Output the [x, y] coordinate of the center of the cell containing the given text.  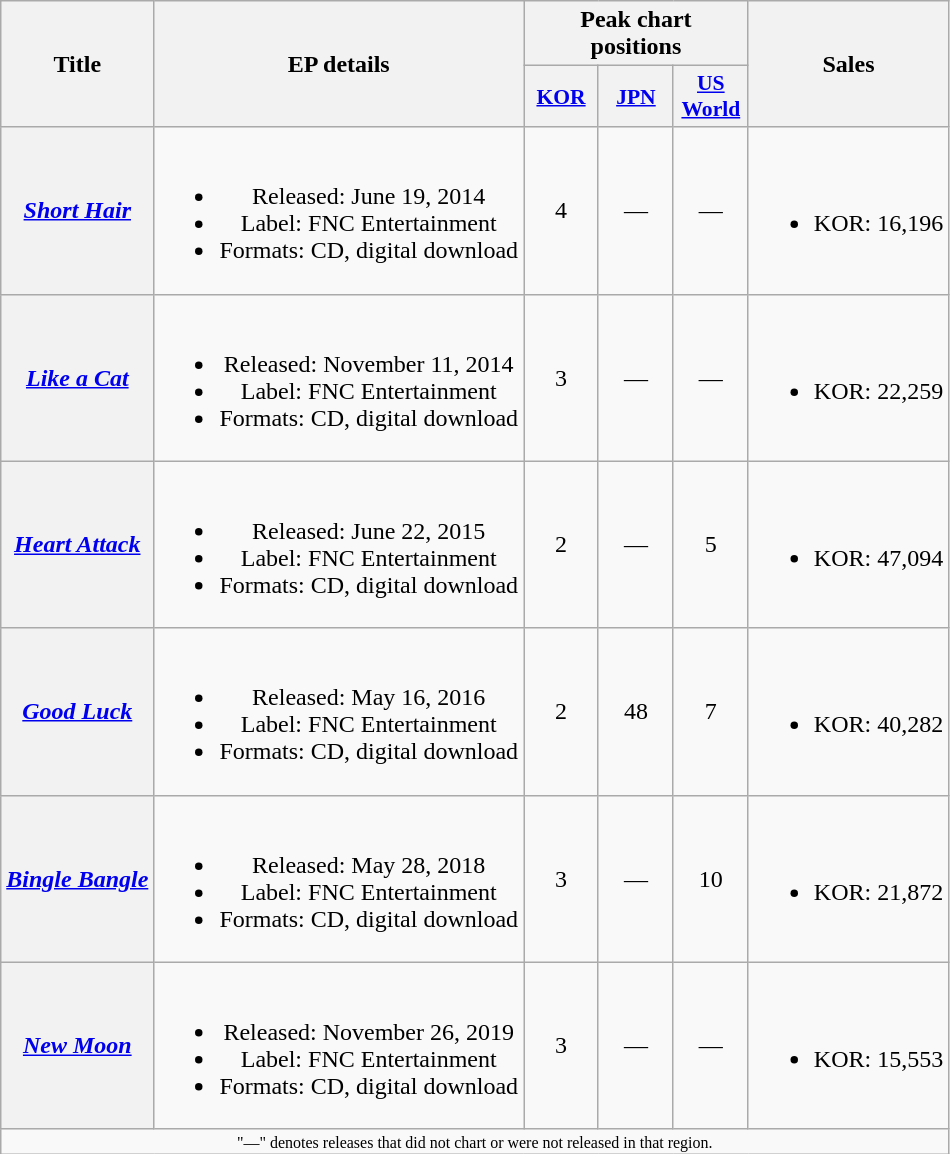
Released: May 28, 2018Label: FNC EntertainmentFormats: CD, digital download [339, 878]
EP details [339, 64]
KOR: 47,094 [848, 544]
Like a Cat [78, 378]
7 [710, 712]
KOR [562, 96]
Released: June 19, 2014Label: FNC EntertainmentFormats: CD, digital download [339, 210]
KOR: 22,259 [848, 378]
Sales [848, 64]
US World [710, 96]
5 [710, 544]
4 [562, 210]
KOR: 40,282 [848, 712]
48 [636, 712]
Peak chartpositions [636, 34]
Released: November 26, 2019Label: FNC EntertainmentFormats: CD, digital download [339, 1046]
KOR: 16,196 [848, 210]
KOR: 21,872 [848, 878]
10 [710, 878]
KOR: 15,553 [848, 1046]
Released: November 11, 2014Label: FNC EntertainmentFormats: CD, digital download [339, 378]
Released: May 16, 2016Label: FNC EntertainmentFormats: CD, digital download [339, 712]
Good Luck [78, 712]
"—" denotes releases that did not chart or were not released in that region. [475, 1141]
Short Hair [78, 210]
JPN [636, 96]
Heart Attack [78, 544]
New Moon [78, 1046]
Released: June 22, 2015Label: FNC EntertainmentFormats: CD, digital download [339, 544]
Title [78, 64]
Bingle Bangle [78, 878]
